Return [x, y] of the center of cell containing provided text 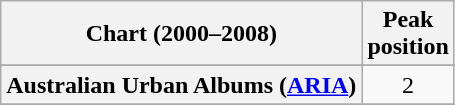
2 [408, 85]
Peakposition [408, 34]
Chart (2000–2008) [182, 34]
Australian Urban Albums (ARIA) [182, 85]
